Identify which cell holds the provided text, then report its [X, Y] central coordinate. 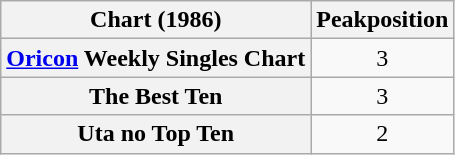
Oricon Weekly Singles Chart [156, 58]
Uta no Top Ten [156, 134]
Chart (1986) [156, 20]
The Best Ten [156, 96]
Peakposition [382, 20]
2 [382, 134]
